Provide the [X, Y] coordinate of the cell's center where the given text is located.  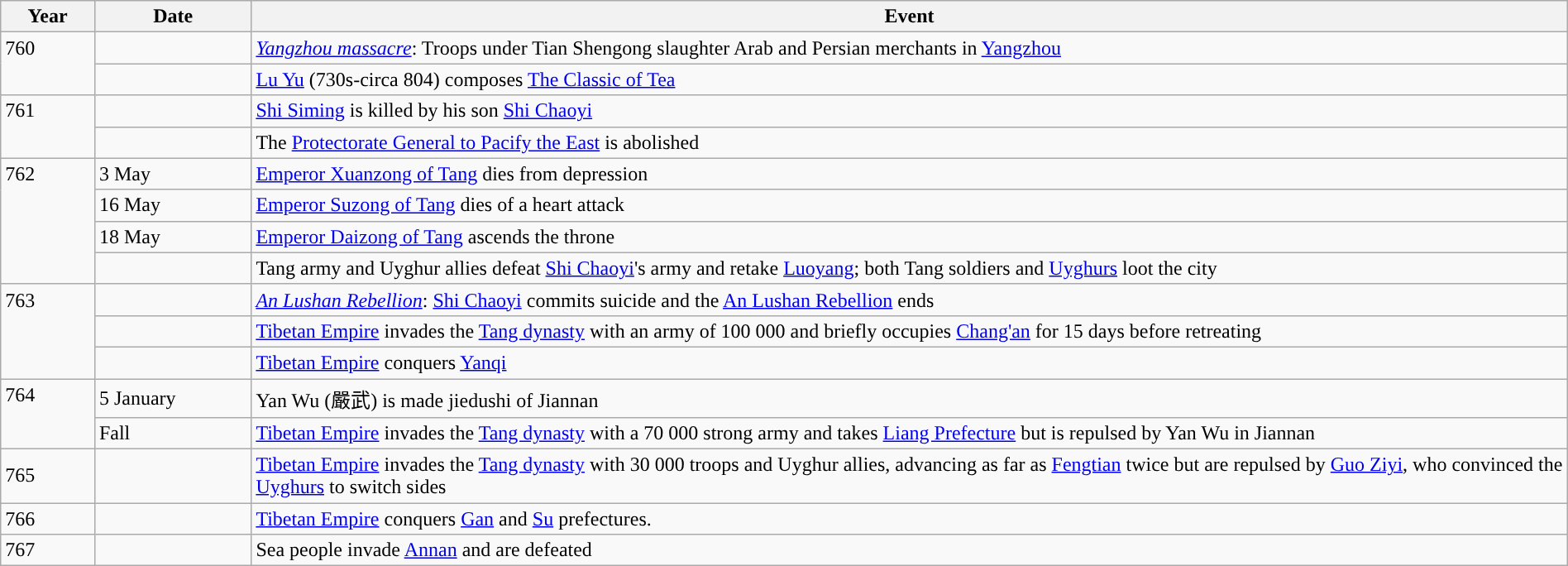
Tibetan Empire invades the Tang dynasty with a 70 000 strong army and takes Liang Prefecture but is repulsed by Yan Wu in Jiannan [910, 434]
16 May [172, 205]
Emperor Daizong of Tang ascends the throne [910, 237]
3 May [172, 174]
Date [172, 17]
Tang army and Uyghur allies defeat Shi Chaoyi's army and retake Luoyang; both Tang soldiers and Uyghurs loot the city [910, 268]
Emperor Xuanzong of Tang dies from depression [910, 174]
Lu Yu (730s-circa 804) composes The Classic of Tea [910, 79]
5 January [172, 399]
Year [48, 17]
Emperor Suzong of Tang dies of a heart attack [910, 205]
The Protectorate General to Pacify the East is abolished [910, 142]
Tibetan Empire conquers Yanqi [910, 362]
Tibetan Empire conquers Gan and Su prefectures. [910, 519]
Fall [172, 434]
764 [48, 414]
18 May [172, 237]
Tibetan Empire invades the Tang dynasty with an army of 100 000 and briefly occupies Chang'an for 15 days before retreating [910, 331]
760 [48, 64]
Event [910, 17]
Sea people invade Annan and are defeated [910, 550]
765 [48, 477]
Yangzhou massacre: Troops under Tian Shengong slaughter Arab and Persian merchants in Yangzhou [910, 48]
Yan Wu (嚴武) is made jiedushi of Jiannan [910, 399]
766 [48, 519]
Shi Siming is killed by his son Shi Chaoyi [910, 111]
An Lushan Rebellion: Shi Chaoyi commits suicide and the An Lushan Rebellion ends [910, 300]
767 [48, 550]
763 [48, 331]
761 [48, 127]
762 [48, 221]
